Identify which cell holds the provided text, then report its (x, y) central coordinate. 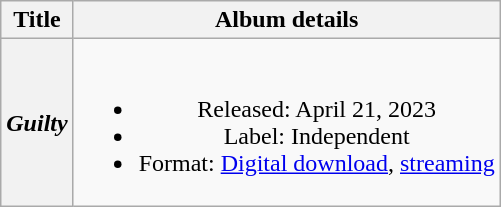
Released: April 21, 2023Label: IndependentFormat: Digital download, streaming (286, 122)
Album details (286, 20)
Title (37, 20)
Guilty (37, 122)
